Extract the [x, y] coordinate from the center of the cell holding the provided text.  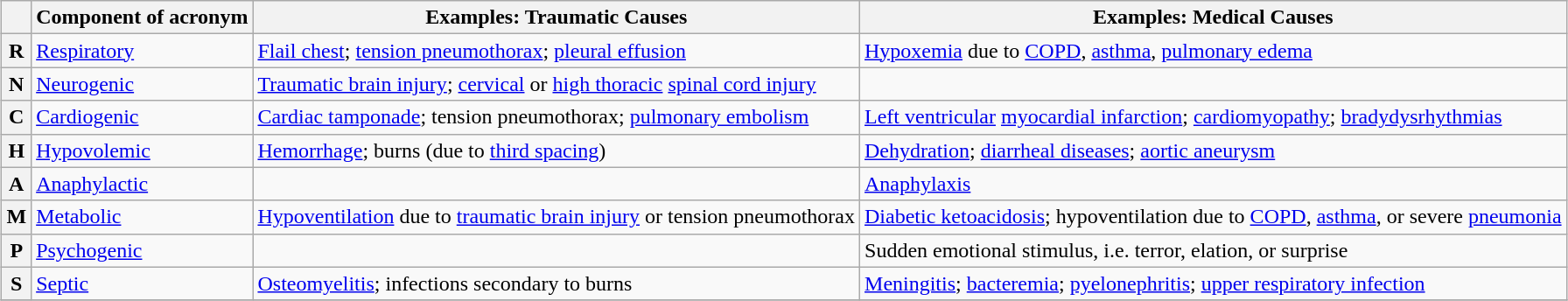
Flail chest; tension pneumothorax; pleural effusion [556, 51]
Metabolic [142, 217]
S [17, 283]
Left ventricular myocardial infarction; cardiomyopathy; bradydysrhythmias [1214, 117]
A [17, 184]
Cardiogenic [142, 117]
Hypoventilation due to traumatic brain injury or tension pneumothorax [556, 217]
Hemorrhage; burns (due to third spacing) [556, 150]
Diabetic ketoacidosis; hypoventilation due to COPD, asthma, or severe pneumonia [1214, 217]
Traumatic brain injury; cervical or high thoracic spinal cord injury [556, 84]
Respiratory [142, 51]
Anaphylactic [142, 184]
Cardiac tamponade; tension pneumothorax; pulmonary embolism [556, 117]
M [17, 217]
H [17, 150]
Septic [142, 283]
Anaphylaxis [1214, 184]
Sudden emotional stimulus, i.e. terror, elation, or surprise [1214, 250]
Osteomyelitis; infections secondary to burns [556, 283]
Dehydration; diarrheal diseases; aortic aneurysm [1214, 150]
Hypoxemia due to COPD, asthma, pulmonary edema [1214, 51]
N [17, 84]
Examples: Medical Causes [1214, 17]
C [17, 117]
R [17, 51]
Neurogenic [142, 84]
Hypovolemic [142, 150]
Meningitis; bacteremia; pyelonephritis; upper respiratory infection [1214, 283]
Psychogenic [142, 250]
Examples: Traumatic Causes [556, 17]
Component of acronym [142, 17]
P [17, 250]
